Output the (x, y) coordinate of the center of the cell containing the given text.  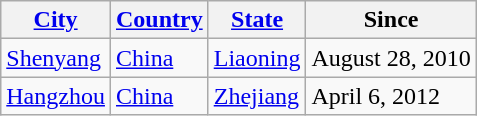
Shenyang (56, 58)
City (56, 20)
April 6, 2012 (391, 96)
Zhejiang (257, 96)
Country (159, 20)
Hangzhou (56, 96)
August 28, 2010 (391, 58)
Liaoning (257, 58)
Since (391, 20)
State (257, 20)
